Capture the cell that displays the provided text and extract its (X, Y) central coordinate. 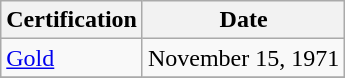
Certification (72, 20)
Date (243, 20)
November 15, 1971 (243, 58)
Gold (72, 58)
